Find where the given text appears and provide that cell's center as (x, y) coordinate. 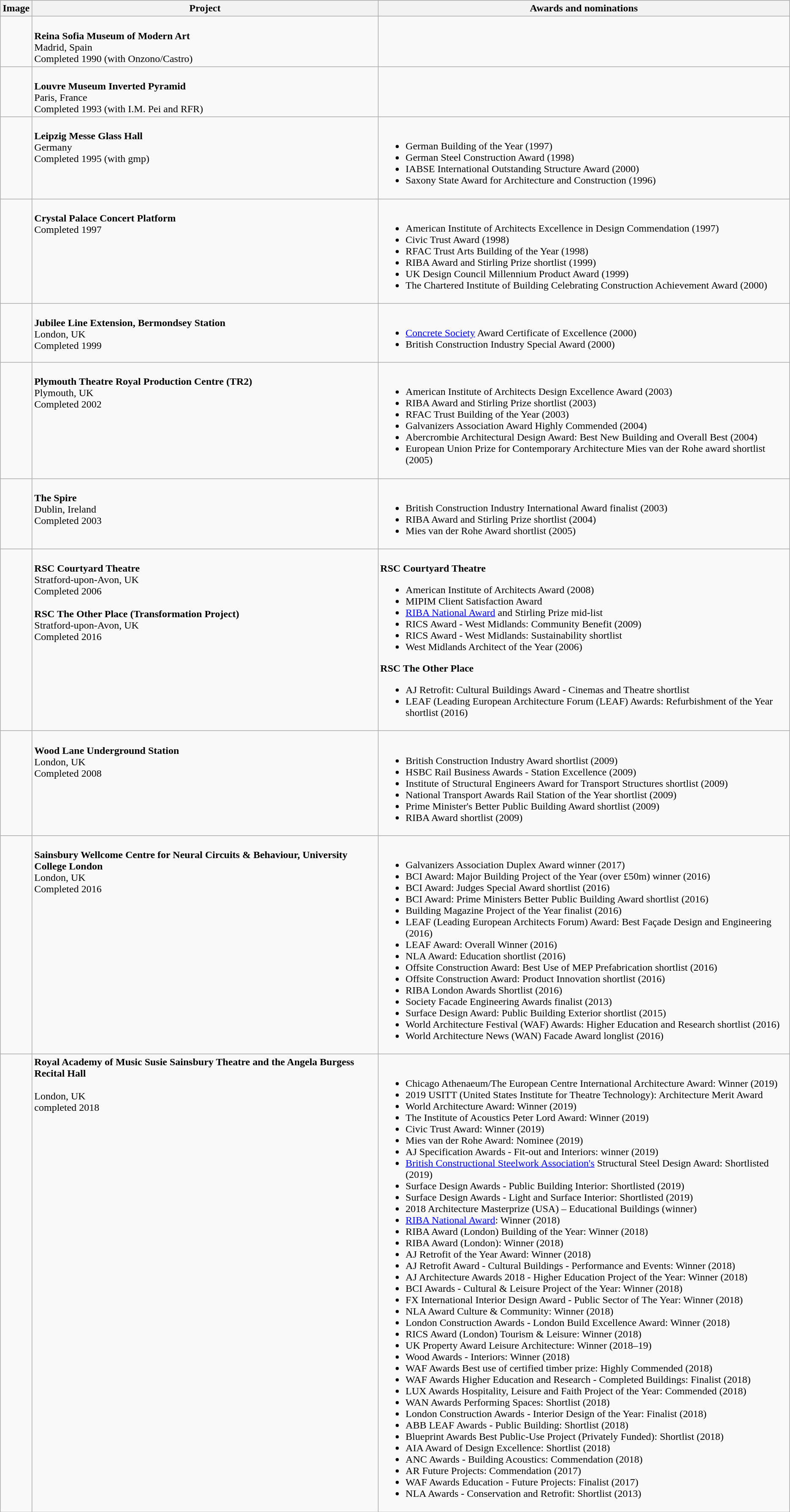
The Spire Dublin, Ireland Completed 2003 (205, 514)
Sainsbury Wellcome Centre for Neural Circuits & Behaviour, University College London London, UK Completed 2016 (205, 945)
Awards and nominations (584, 8)
Jubilee Line Extension, Bermondsey Station London, UK Completed 1999 (205, 333)
Leipzig Messe Glass Hall Germany Completed 1995 (with gmp) (205, 158)
Louvre Museum Inverted Pyramid Paris, France Completed 1993 (with I.M. Pei and RFR) (205, 92)
Crystal Palace Concert Platform Completed 1997 (205, 251)
Wood Lane Underground Station London, UK Completed 2008 (205, 783)
Concrete Society Award Certificate of Excellence (2000)British Construction Industry Special Award (2000) (584, 333)
Project (205, 8)
Royal Academy of Music Susie Sainsbury Theatre and the Angela Burgess Recital HallLondon, UK completed 2018 (205, 1282)
Image (16, 8)
Plymouth Theatre Royal Production Centre (TR2) Plymouth, UK Completed 2002 (205, 420)
Reina Sofia Museum of Modern Art Madrid, Spain Completed 1990 (with Onzono/Castro) (205, 41)
RSC Courtyard Theatre Stratford-upon-Avon, UK Completed 2006 RSC The Other Place (Transformation Project) Stratford-upon-Avon, UK Completed 2016 (205, 640)
